Identify which cell holds the provided text, then report its (x, y) central coordinate. 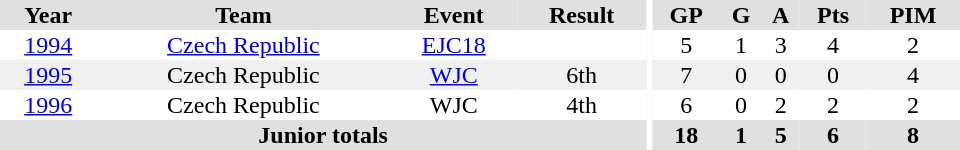
PIM (913, 15)
4th (582, 105)
Event (454, 15)
Junior totals (323, 135)
A (781, 15)
GP (686, 15)
3 (781, 45)
7 (686, 75)
Year (48, 15)
EJC18 (454, 45)
6th (582, 75)
1996 (48, 105)
Team (243, 15)
Pts (833, 15)
G (742, 15)
8 (913, 135)
18 (686, 135)
Result (582, 15)
1995 (48, 75)
1994 (48, 45)
